For the text-containing cell, return its midpoint in [X, Y] coordinate format. 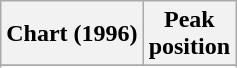
Peakposition [189, 34]
Chart (1996) [72, 34]
